Scan for the cell matching the given text and deliver its [X, Y] coordinate at center. 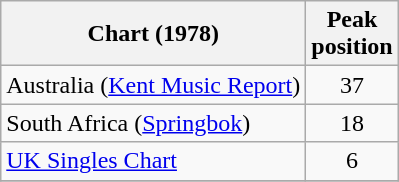
Chart (1978) [154, 34]
37 [352, 85]
Peakposition [352, 34]
UK Singles Chart [154, 161]
18 [352, 123]
Australia (Kent Music Report) [154, 85]
6 [352, 161]
South Africa (Springbok) [154, 123]
